Scan for the cell matching the given text and deliver its (x, y) coordinate at center. 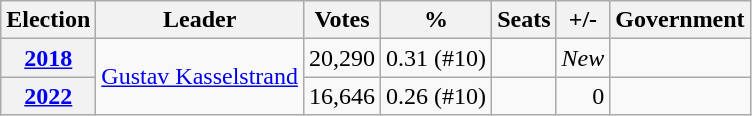
20,290 (342, 58)
New (583, 58)
2022 (48, 96)
Seats (524, 20)
% (436, 20)
Election (48, 20)
0.26 (#10) (436, 96)
0.31 (#10) (436, 58)
Leader (200, 20)
Gustav Kasselstrand (200, 77)
Government (680, 20)
16,646 (342, 96)
Votes (342, 20)
0 (583, 96)
+/- (583, 20)
2018 (48, 58)
